Find where the given text appears and provide that cell's center as [X, Y] coordinate. 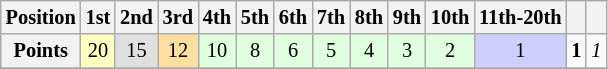
12 [178, 51]
10 [217, 51]
3 [407, 51]
2nd [136, 17]
4th [217, 17]
2 [450, 51]
3rd [178, 17]
Position [41, 17]
1st [98, 17]
20 [98, 51]
7th [331, 17]
4 [369, 51]
9th [407, 17]
8th [369, 17]
6 [293, 51]
5 [331, 51]
5th [255, 17]
8 [255, 51]
11th-20th [520, 17]
15 [136, 51]
6th [293, 17]
10th [450, 17]
Points [41, 51]
